Return [X, Y] of the center of cell containing provided text 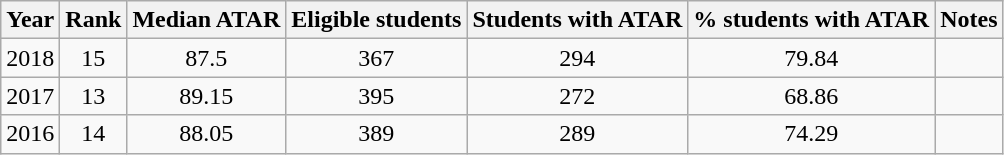
Rank [94, 20]
395 [376, 96]
Median ATAR [206, 20]
289 [578, 134]
Notes [969, 20]
89.15 [206, 96]
2018 [30, 58]
Eligible students [376, 20]
Year [30, 20]
294 [578, 58]
79.84 [812, 58]
Students with ATAR [578, 20]
87.5 [206, 58]
2017 [30, 96]
74.29 [812, 134]
13 [94, 96]
272 [578, 96]
15 [94, 58]
68.86 [812, 96]
389 [376, 134]
88.05 [206, 134]
% students with ATAR [812, 20]
367 [376, 58]
2016 [30, 134]
14 [94, 134]
